Determine the (X, Y) coordinate at the center of the cell enclosing the given text.  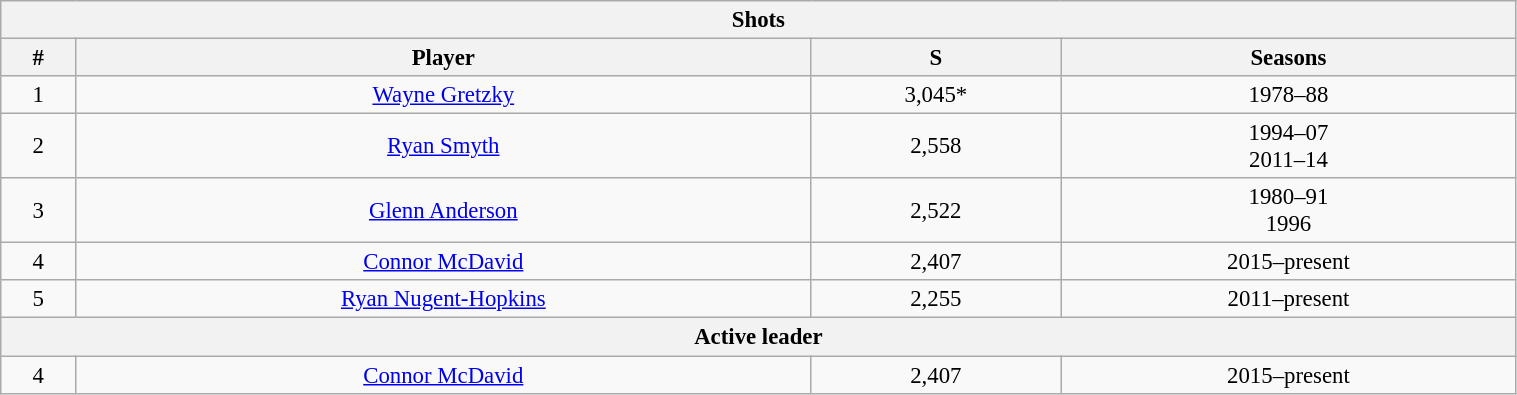
3 (38, 210)
2,558 (936, 146)
1980–911996 (1288, 210)
1 (38, 95)
5 (38, 299)
Shots (758, 20)
Ryan Nugent-Hopkins (444, 299)
3,045* (936, 95)
2,255 (936, 299)
2 (38, 146)
2,522 (936, 210)
1994–072011–14 (1288, 146)
Player (444, 58)
Wayne Gretzky (444, 95)
Glenn Anderson (444, 210)
2011–present (1288, 299)
1978–88 (1288, 95)
# (38, 58)
S (936, 58)
Ryan Smyth (444, 146)
Seasons (1288, 58)
Active leader (758, 337)
